Extract the [x, y] coordinate from the center of the cell holding the provided text.  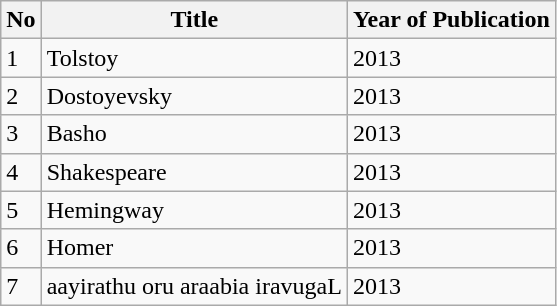
Tolstoy [194, 58]
Hemingway [194, 210]
2 [21, 96]
Year of Publication [451, 20]
No [21, 20]
Basho [194, 134]
Dostoyevsky [194, 96]
aayirathu oru araabia iravugaL [194, 286]
Title [194, 20]
5 [21, 210]
7 [21, 286]
6 [21, 248]
1 [21, 58]
4 [21, 172]
Homer [194, 248]
3 [21, 134]
Shakespeare [194, 172]
